Return [x, y] of the center of cell containing provided text 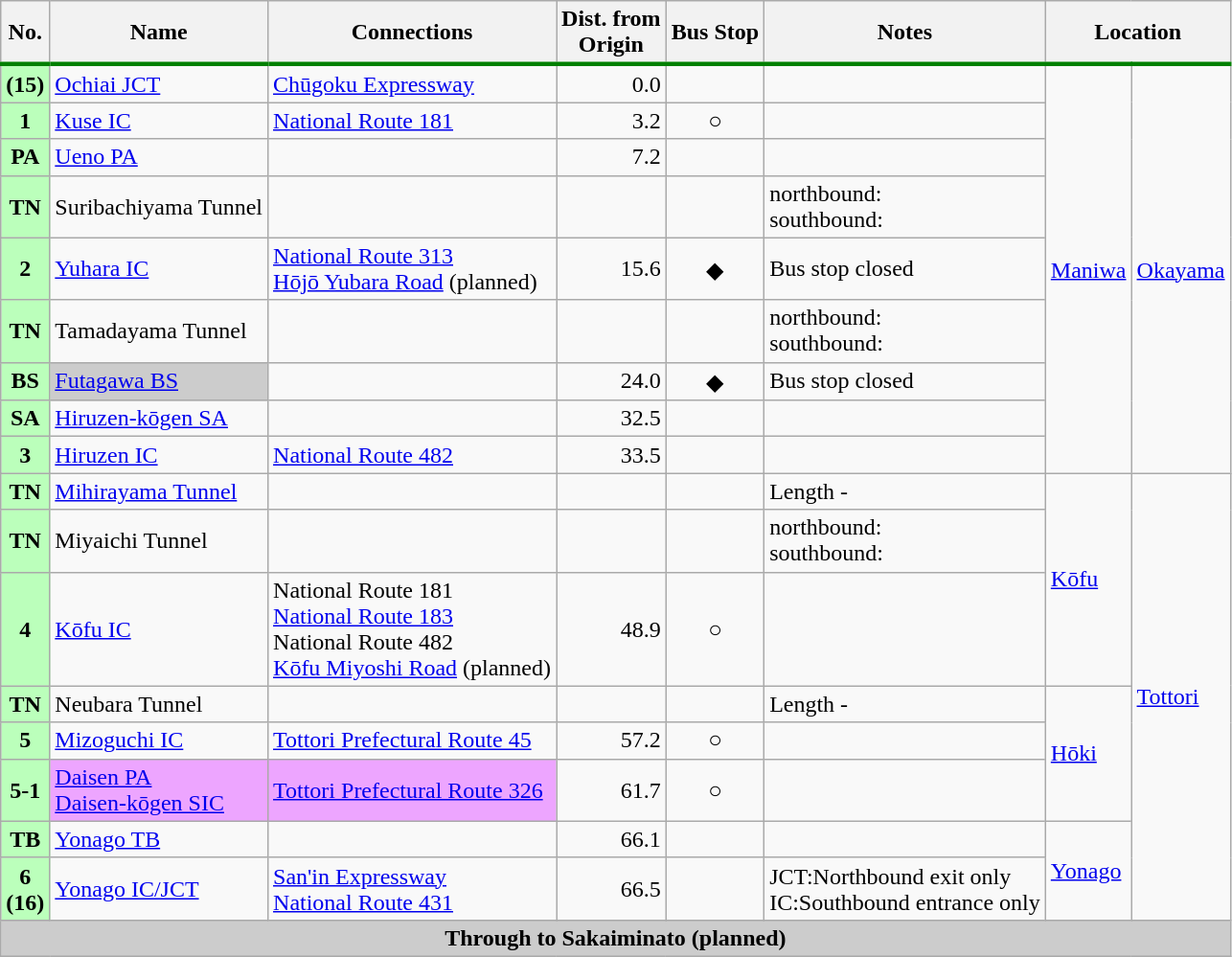
24.0 [611, 381]
5 [25, 741]
National Route 181 [412, 121]
Hiruzen-kōgen SA [159, 419]
National Route 313Hōjō Yubara Road (planned) [412, 268]
Ueno PA [159, 157]
Yonago IC/JCT [159, 889]
(15) [25, 83]
National Route 482 [412, 455]
Tottori [1180, 696]
Yonago TB [159, 839]
2 [25, 268]
Okayama [1180, 268]
Hiruzen IC [159, 455]
61.7 [611, 789]
0.0 [611, 83]
Maniwa [1088, 268]
Futagawa BS [159, 381]
Connections [412, 33]
SA [25, 419]
1 [25, 121]
Daisen PADaisen-kōgen SIC [159, 789]
5-1 [25, 789]
Yonago [1088, 870]
Kōfu [1088, 580]
57.2 [611, 741]
Name [159, 33]
Bus Stop [715, 33]
Notes [905, 33]
7.2 [611, 157]
6(16) [25, 889]
Tamadayama Tunnel [159, 331]
15.6 [611, 268]
JCT:Northbound exit onlyIC:Southbound entrance only [905, 889]
BS [25, 381]
Mizoguchi IC [159, 741]
Kōfu IC [159, 628]
Ochiai JCT [159, 83]
Through to Sakaiminato (planned) [615, 938]
PA [25, 157]
San'in Expressway National Route 431 [412, 889]
48.9 [611, 628]
TB [25, 839]
Tottori Prefectural Route 45 [412, 741]
Mihirayama Tunnel [159, 491]
Yuhara IC [159, 268]
32.5 [611, 419]
4 [25, 628]
3.2 [611, 121]
Chūgoku Expressway [412, 83]
Miyaichi Tunnel [159, 540]
Dist. fromOrigin [611, 33]
66.1 [611, 839]
Kuse IC [159, 121]
Neubara Tunnel [159, 704]
Suribachiyama Tunnel [159, 207]
33.5 [611, 455]
No. [25, 33]
Hōki [1088, 753]
Tottori Prefectural Route 326 [412, 789]
3 [25, 455]
66.5 [611, 889]
National Route 181 National Route 183 National Route 482Kōfu Miyoshi Road (planned) [412, 628]
Location [1138, 33]
